Return the (X, Y) coordinate for the center point of the cell that contains the specified text.  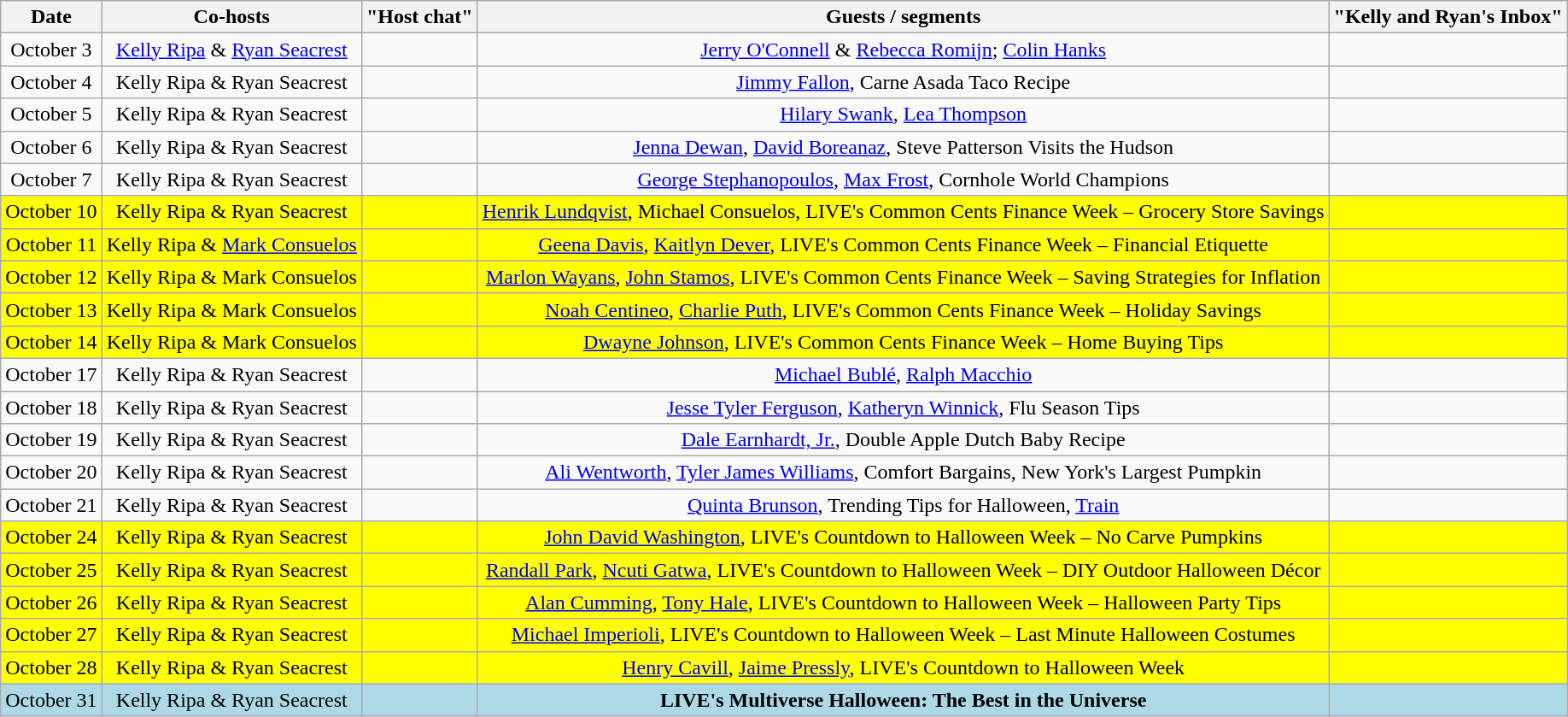
October 20 (51, 473)
Guests / segments (904, 17)
Jenna Dewan, David Boreanaz, Steve Patterson Visits the Hudson (904, 147)
October 28 (51, 667)
Date (51, 17)
Dale Earnhardt, Jr., Double Apple Dutch Baby Recipe (904, 440)
"Kelly and Ryan's Inbox" (1448, 17)
Jimmy Fallon, Carne Asada Taco Recipe (904, 82)
Michael Imperioli, LIVE's Countdown to Halloween Week – Last Minute Halloween Costumes (904, 635)
Quinta Brunson, Trending Tips for Halloween, Train (904, 505)
October 24 (51, 538)
October 19 (51, 440)
October 25 (51, 570)
Henrik Lundqvist, Michael Consuelos, LIVE's Common Cents Finance Week – Grocery Store Savings (904, 212)
October 26 (51, 602)
October 12 (51, 277)
Hilary Swank, Lea Thompson (904, 115)
Henry Cavill, Jaime Pressly, LIVE's Countdown to Halloween Week (904, 667)
John David Washington, LIVE's Countdown to Halloween Week – No Carve Pumpkins (904, 538)
Jerry O'Connell & Rebecca Romijn; Colin Hanks (904, 50)
Noah Centineo, Charlie Puth, LIVE's Common Cents Finance Week – Holiday Savings (904, 309)
October 13 (51, 309)
Ali Wentworth, Tyler James Williams, Comfort Bargains, New York's Largest Pumpkin (904, 473)
October 14 (51, 342)
October 21 (51, 505)
Randall Park, Ncuti Gatwa, LIVE's Countdown to Halloween Week – DIY Outdoor Halloween Décor (904, 570)
October 3 (51, 50)
October 6 (51, 147)
Jesse Tyler Ferguson, Katheryn Winnick, Flu Season Tips (904, 408)
October 5 (51, 115)
Marlon Wayans, John Stamos, LIVE's Common Cents Finance Week – Saving Strategies for Inflation (904, 277)
October 4 (51, 82)
"Host chat" (419, 17)
October 18 (51, 408)
George Stephanopoulos, Max Frost, Cornhole World Champions (904, 179)
October 10 (51, 212)
LIVE's Multiverse Halloween: The Best in the Universe (904, 700)
October 31 (51, 700)
October 11 (51, 244)
Geena Davis, Kaitlyn Dever, LIVE's Common Cents Finance Week – Financial Etiquette (904, 244)
Dwayne Johnson, LIVE's Common Cents Finance Week – Home Buying Tips (904, 342)
October 7 (51, 179)
Alan Cumming, Tony Hale, LIVE's Countdown to Halloween Week – Halloween Party Tips (904, 602)
October 17 (51, 374)
Co-hosts (231, 17)
Michael Bublé, Ralph Macchio (904, 374)
October 27 (51, 635)
